Search for the cell housing the specified text and yield its [x, y] center coordinate. 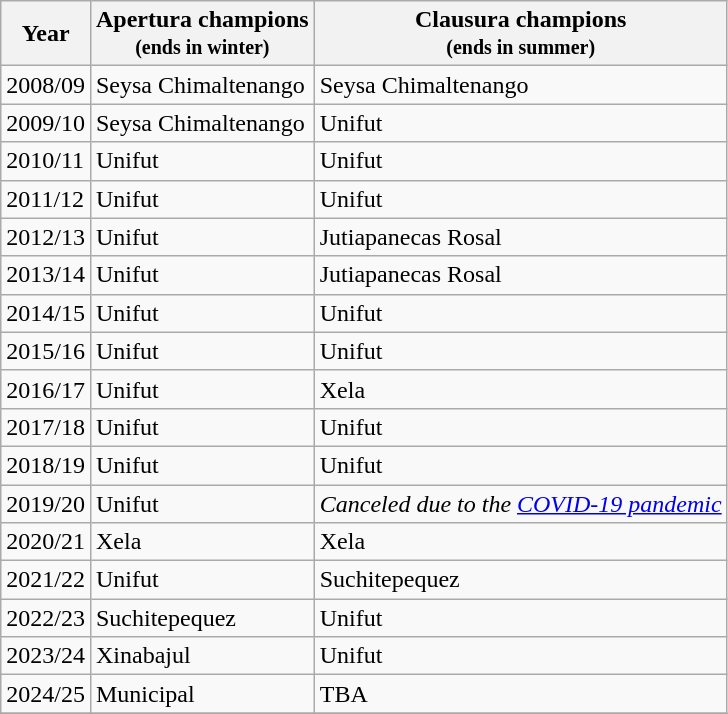
2015/16 [46, 351]
Municipal [202, 694]
2008/09 [46, 85]
2010/11 [46, 161]
2023/24 [46, 656]
2012/13 [46, 237]
2020/21 [46, 542]
Clausura champions(ends in summer) [520, 34]
2009/10 [46, 123]
TBA [520, 694]
2019/20 [46, 503]
2024/25 [46, 694]
2018/19 [46, 465]
Canceled due to the COVID-19 pandemic [520, 503]
2016/17 [46, 389]
Apertura champions(ends in winter) [202, 34]
Xinabajul [202, 656]
2017/18 [46, 427]
2021/22 [46, 580]
2011/12 [46, 199]
Year [46, 34]
2022/23 [46, 618]
2014/15 [46, 313]
2013/14 [46, 275]
